Return the [x, y] coordinate for the center point of the cell that contains the specified text.  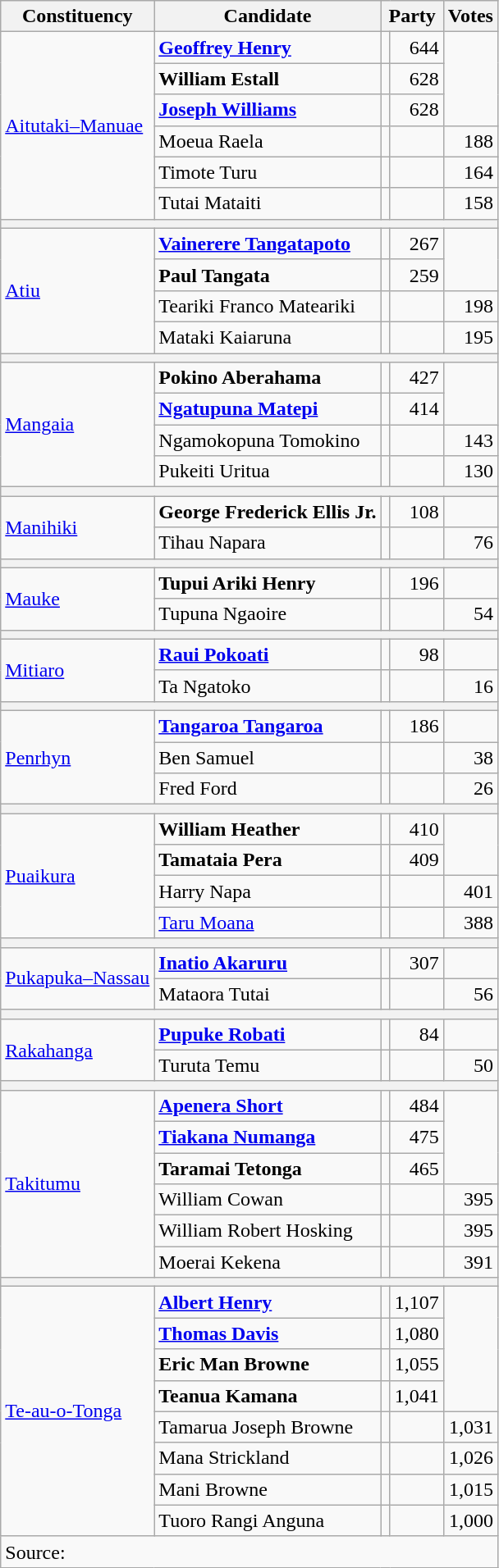
143 [470, 440]
Inatio Akaruru [268, 963]
William Robert Hosking [268, 1231]
Mataora Tutai [268, 994]
Joseph Williams [268, 110]
158 [470, 203]
Tupui Ariki Henry [268, 583]
195 [470, 337]
465 [417, 1169]
26 [470, 789]
1,041 [417, 1396]
Pupuke Robati [268, 1034]
427 [417, 378]
Pokino Aberahama [268, 378]
Candidate [268, 16]
50 [470, 1065]
1,026 [470, 1458]
186 [417, 726]
Albert Henry [268, 1302]
Aitutaki–Manuae [77, 125]
Thomas Davis [268, 1333]
Source: [249, 1552]
Tamataia Pera [268, 860]
Taramai Tetonga [268, 1169]
Paul Tangata [268, 275]
Apenera Short [268, 1105]
401 [470, 891]
196 [417, 583]
Eric Man Browne [268, 1365]
Geoffrey Henry [268, 48]
George Frederick Ellis Jr. [268, 512]
1,000 [470, 1520]
1,055 [417, 1365]
Party [412, 16]
391 [470, 1262]
1,015 [470, 1489]
Tamarua Joseph Browne [268, 1427]
188 [470, 141]
Moeua Raela [268, 141]
409 [417, 860]
Rakahanga [77, 1050]
Turuta Temu [268, 1065]
Ngatupuna Matepi [268, 409]
130 [470, 472]
Timote Turu [268, 172]
Teanua Kamana [268, 1396]
Taru Moana [268, 923]
Manihiki [77, 527]
Penrhyn [77, 757]
38 [470, 757]
William Cowan [268, 1200]
1,031 [470, 1427]
Pukeiti Uritua [268, 472]
259 [417, 275]
Tangaroa Tangaroa [268, 726]
198 [470, 306]
Raui Pokoati [268, 654]
Te-au-o-Tonga [77, 1411]
Tihau Napara [268, 543]
Mitiaro [77, 670]
644 [417, 48]
Ta Ngatoko [268, 686]
Ngamokopuna Tomokino [268, 440]
56 [470, 994]
William Heather [268, 829]
Mauke [77, 599]
Constituency [77, 16]
1,107 [417, 1302]
267 [417, 244]
Tiakana Numanga [268, 1137]
Pukapuka–Nassau [77, 978]
Fred Ford [268, 789]
Ben Samuel [268, 757]
Mana Strickland [268, 1458]
98 [417, 654]
Tupuna Ngaoire [268, 614]
484 [417, 1105]
Mangaia [77, 425]
Mani Browne [268, 1489]
Vainerere Tangatapoto [268, 244]
Teariki Franco Mateariki [268, 306]
Harry Napa [268, 891]
108 [417, 512]
307 [417, 963]
84 [417, 1034]
16 [470, 686]
William Estall [268, 79]
Votes [470, 16]
Puaikura [77, 876]
414 [417, 409]
164 [470, 172]
76 [470, 543]
410 [417, 829]
Atiu [77, 290]
388 [470, 923]
Mataki Kaiaruna [268, 337]
Takitumu [77, 1183]
1,080 [417, 1333]
Tuoro Rangi Anguna [268, 1520]
475 [417, 1137]
Moerai Kekena [268, 1262]
Tutai Mataiti [268, 203]
54 [470, 614]
